Return (X, Y) of the center of cell containing provided text 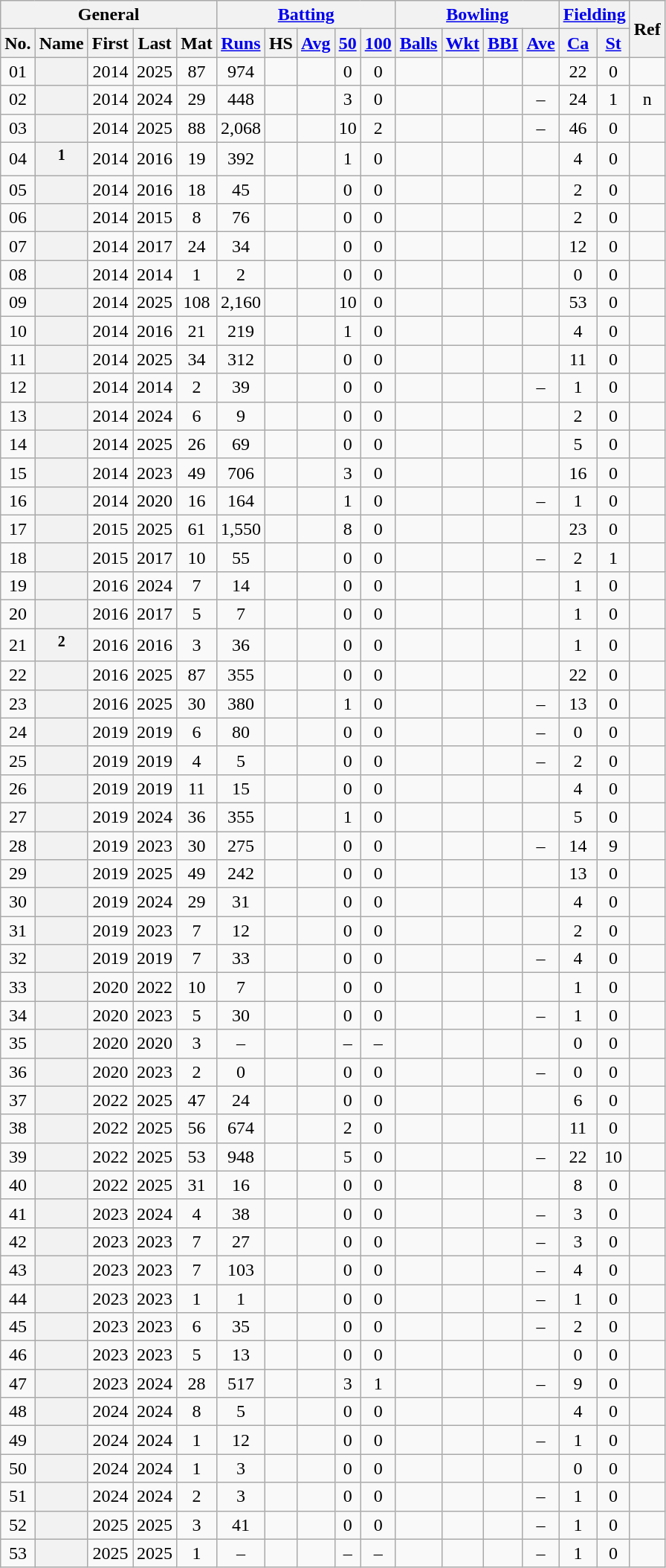
48 (18, 1412)
103 (241, 1270)
Ca (578, 43)
61 (197, 529)
948 (241, 1157)
07 (18, 246)
52 (18, 1525)
BBI (502, 43)
First (110, 43)
Name (61, 43)
Bowling (477, 15)
04 (18, 159)
40 (18, 1185)
76 (241, 218)
219 (241, 331)
Batting (306, 15)
706 (241, 472)
Ave (541, 43)
17 (18, 529)
674 (241, 1128)
80 (241, 732)
69 (241, 444)
1,550 (241, 529)
Fielding (595, 15)
32 (18, 959)
974 (241, 71)
2,068 (241, 128)
88 (197, 128)
HS (281, 43)
55 (241, 557)
56 (197, 1128)
08 (18, 274)
275 (241, 846)
51 (18, 1497)
43 (18, 1270)
01 (18, 71)
44 (18, 1299)
06 (18, 218)
n (647, 100)
2,160 (241, 303)
108 (197, 303)
05 (18, 190)
448 (241, 100)
09 (18, 303)
100 (378, 43)
164 (241, 501)
25 (18, 760)
242 (241, 874)
No. (18, 43)
Last (155, 43)
42 (18, 1241)
392 (241, 159)
517 (241, 1384)
20 (18, 614)
312 (241, 359)
Ref (647, 29)
Runs (241, 43)
St (613, 43)
02 (18, 100)
General (109, 15)
Avg (315, 43)
Balls (418, 43)
37 (18, 1100)
Wkt (462, 43)
Mat (197, 43)
380 (241, 704)
03 (18, 128)
